Determine the [x, y] coordinate at the center of the cell enclosing the given text.  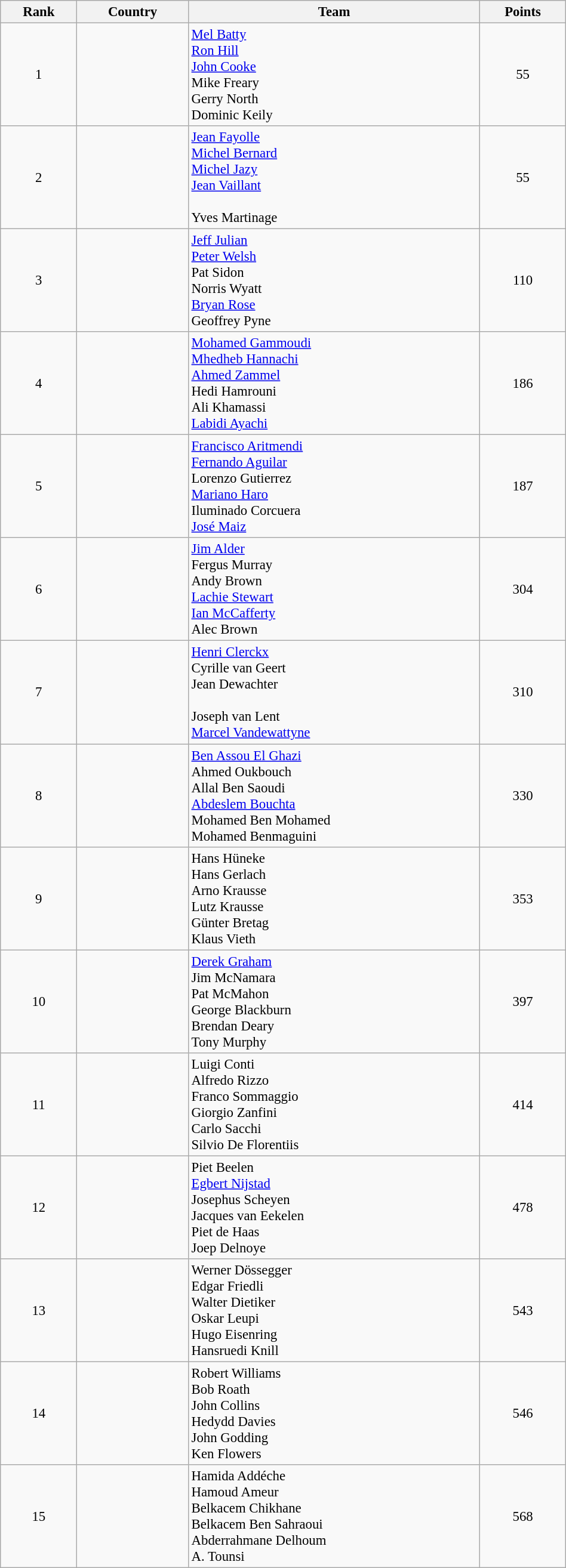
15 [39, 1517]
Rank [39, 12]
543 [523, 1310]
13 [39, 1310]
330 [523, 796]
Werner DösseggerEdgar FriedliWalter DietikerOskar LeupiHugo EisenringHansruedi Knill [334, 1310]
Hans HünekeHans GerlachArno KrausseLutz KrausseGünter BretagKlaus Vieth [334, 899]
Francisco AritmendiFernando AguilarLorenzo GutierrezMariano HaroIluminado CorcueraJosé Maiz [334, 487]
Team [334, 12]
397 [523, 1001]
Henri ClerckxCyrille van GeertJean DewachterJoseph van LentMarcel Vandewattyne [334, 692]
353 [523, 899]
12 [39, 1208]
9 [39, 899]
Piet BeelenEgbert NijstadJosephus ScheyenJacques van EekelenPiet de HaasJoep Delnoye [334, 1208]
Derek GrahamJim McNamaraPat McMahonGeorge BlackburnBrendan DearyTony Murphy [334, 1001]
1 [39, 75]
568 [523, 1517]
11 [39, 1104]
414 [523, 1104]
Robert WilliamsBob RoathJohn CollinsHedydd DaviesJohn GoddingKen Flowers [334, 1413]
Jean FayolleMichel BernardMichel JazyJean VaillantYves Martinage [334, 178]
4 [39, 383]
478 [523, 1208]
Jim AlderFergus MurrayAndy BrownLachie StewartIan McCaffertyAlec Brown [334, 589]
304 [523, 589]
Country [133, 12]
Points [523, 12]
186 [523, 383]
310 [523, 692]
14 [39, 1413]
Jeff JulianPeter WelshPat SidonNorris WyattBryan RoseGeoffrey Pyne [334, 280]
187 [523, 487]
2 [39, 178]
5 [39, 487]
Mohamed GammoudiMhedheb HannachiAhmed ZammelHedi HamrouniAli KhamassiLabidi Ayachi [334, 383]
Hamida AddécheHamoud AmeurBelkacem ChikhaneBelkacem Ben SahraouiAbderrahmane DelhoumA. Tounsi [334, 1517]
546 [523, 1413]
6 [39, 589]
Ben Assou El GhaziAhmed OukbouchAllal Ben SaoudiAbdeslem BouchtaMohamed Ben MohamedMohamed Benmaguini [334, 796]
3 [39, 280]
Mel BattyRon HillJohn CookeMike FrearyGerry NorthDominic Keily [334, 75]
7 [39, 692]
Luigi ContiAlfredo RizzoFranco SommaggioGiorgio ZanfiniCarlo SacchiSilvio De Florentiis [334, 1104]
110 [523, 280]
8 [39, 796]
10 [39, 1001]
